Determine the (x, y) coordinate at the center of the cell enclosing the given text.  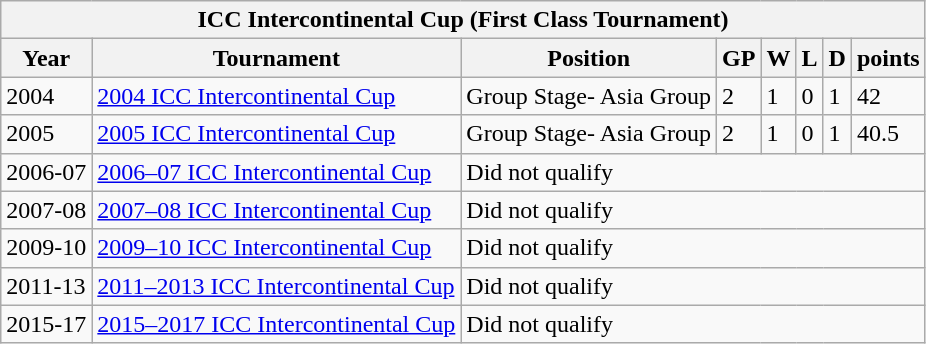
2007-08 (46, 210)
Year (46, 58)
42 (888, 96)
2011–2013 ICC Intercontinental Cup (276, 286)
2004 ICC Intercontinental Cup (276, 96)
2015–2017 ICC Intercontinental Cup (276, 324)
2015-17 (46, 324)
2004 (46, 96)
2005 ICC Intercontinental Cup (276, 134)
W (778, 58)
2011-13 (46, 286)
2006–07 ICC Intercontinental Cup (276, 172)
2007–08 ICC Intercontinental Cup (276, 210)
40.5 (888, 134)
L (810, 58)
2009–10 ICC Intercontinental Cup (276, 248)
ICC Intercontinental Cup (First Class Tournament) (464, 20)
GP (739, 58)
points (888, 58)
Tournament (276, 58)
D (837, 58)
2009-10 (46, 248)
2005 (46, 134)
2006-07 (46, 172)
Position (589, 58)
